Find where the given text appears and provide that cell's center as (X, Y) coordinate. 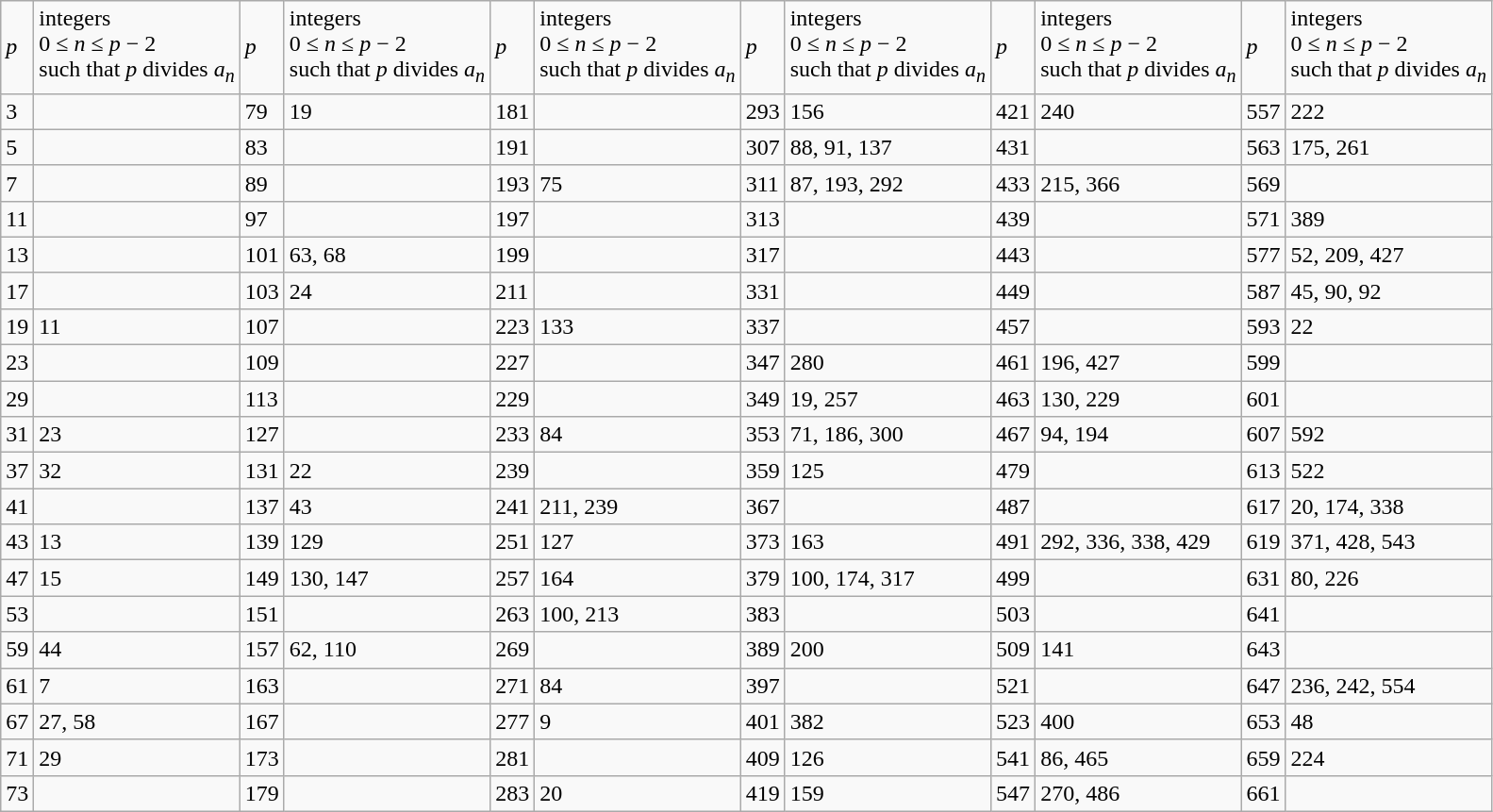
263 (513, 614)
547 (1013, 793)
20 (638, 793)
491 (1013, 542)
9 (638, 721)
88, 91, 137 (888, 147)
52, 209, 427 (1388, 255)
73 (17, 793)
401 (762, 721)
659 (1264, 757)
100, 213 (638, 614)
241 (513, 506)
62, 110 (387, 650)
631 (1264, 578)
27, 58 (137, 721)
59 (17, 650)
311 (762, 183)
379 (762, 578)
541 (1013, 757)
167 (262, 721)
61 (17, 686)
130, 229 (1138, 399)
157 (262, 650)
499 (1013, 578)
196, 427 (1138, 363)
37 (17, 471)
71, 186, 300 (888, 435)
353 (762, 435)
601 (1264, 399)
419 (762, 793)
479 (1013, 471)
449 (1013, 290)
522 (1388, 471)
179 (262, 793)
156 (888, 111)
371, 428, 543 (1388, 542)
503 (1013, 614)
229 (513, 399)
317 (762, 255)
617 (1264, 506)
45, 90, 92 (1388, 290)
613 (1264, 471)
521 (1013, 686)
270, 486 (1138, 793)
20, 174, 338 (1388, 506)
131 (262, 471)
577 (1264, 255)
373 (762, 542)
75 (638, 183)
653 (1264, 721)
109 (262, 363)
509 (1013, 650)
337 (762, 326)
3 (17, 111)
439 (1013, 219)
271 (513, 686)
87, 193, 292 (888, 183)
211, 239 (638, 506)
647 (1264, 686)
164 (638, 578)
137 (262, 506)
63, 68 (387, 255)
31 (17, 435)
17 (17, 290)
159 (888, 793)
71 (17, 757)
67 (17, 721)
313 (762, 219)
227 (513, 363)
347 (762, 363)
383 (762, 614)
661 (1264, 793)
367 (762, 506)
44 (137, 650)
607 (1264, 435)
19, 257 (888, 399)
149 (262, 578)
222 (1388, 111)
593 (1264, 326)
200 (888, 650)
79 (262, 111)
251 (513, 542)
181 (513, 111)
32 (137, 471)
643 (1264, 650)
41 (17, 506)
400 (1138, 721)
587 (1264, 290)
433 (1013, 183)
197 (513, 219)
280 (888, 363)
641 (1264, 614)
269 (513, 650)
48 (1388, 721)
563 (1264, 147)
113 (262, 399)
233 (513, 435)
349 (762, 399)
151 (262, 614)
199 (513, 255)
431 (1013, 147)
141 (1138, 650)
236, 242, 554 (1388, 686)
283 (513, 793)
277 (513, 721)
139 (262, 542)
224 (1388, 757)
133 (638, 326)
97 (262, 219)
103 (262, 290)
571 (1264, 219)
101 (262, 255)
193 (513, 183)
487 (1013, 506)
619 (1264, 542)
15 (137, 578)
293 (762, 111)
592 (1388, 435)
523 (1013, 721)
240 (1138, 111)
191 (513, 147)
421 (1013, 111)
461 (1013, 363)
239 (513, 471)
223 (513, 326)
125 (888, 471)
80, 226 (1388, 578)
47 (17, 578)
599 (1264, 363)
409 (762, 757)
86, 465 (1138, 757)
211 (513, 290)
175, 261 (1388, 147)
53 (17, 614)
107 (262, 326)
307 (762, 147)
557 (1264, 111)
569 (1264, 183)
130, 147 (387, 578)
129 (387, 542)
281 (513, 757)
83 (262, 147)
89 (262, 183)
359 (762, 471)
457 (1013, 326)
257 (513, 578)
94, 194 (1138, 435)
463 (1013, 399)
382 (888, 721)
443 (1013, 255)
292, 336, 338, 429 (1138, 542)
173 (262, 757)
24 (387, 290)
331 (762, 290)
397 (762, 686)
5 (17, 147)
467 (1013, 435)
215, 366 (1138, 183)
126 (888, 757)
100, 174, 317 (888, 578)
